Identify which cell holds the provided text, then report its [X, Y] central coordinate. 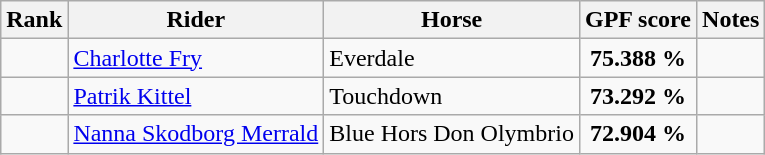
GPF score [638, 20]
Charlotte Fry [196, 58]
Patrik Kittel [196, 96]
Rank [34, 20]
Horse [452, 20]
Notes [731, 20]
75.388 % [638, 58]
Rider [196, 20]
Touchdown [452, 96]
73.292 % [638, 96]
Everdale [452, 58]
72.904 % [638, 134]
Blue Hors Don Olymbrio [452, 134]
Nanna Skodborg Merrald [196, 134]
